Find where the given text appears and provide that cell's center as [x, y] coordinate. 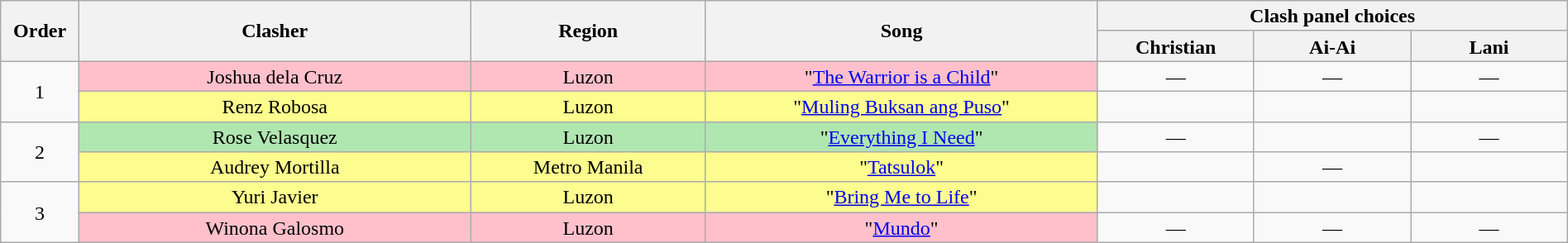
Order [40, 31]
Clasher [275, 31]
Audrey Mortilla [275, 167]
Region [588, 31]
"Muling Buksan ang Puso" [901, 106]
Metro Manila [588, 167]
Yuri Javier [275, 197]
"Tatsulok" [901, 167]
3 [40, 212]
1 [40, 91]
Joshua dela Cruz [275, 76]
Rose Velasquez [275, 137]
"Bring Me to Life" [901, 197]
"Everything I Need" [901, 137]
Song [901, 31]
Winona Galosmo [275, 228]
"The Warrior is a Child" [901, 76]
"Mundo" [901, 228]
Christian [1176, 46]
Renz Robosa [275, 106]
Clash panel choices [1332, 17]
Ai-Ai [1331, 46]
2 [40, 152]
Lani [1489, 46]
